For the text-containing cell, return its midpoint in (x, y) coordinate format. 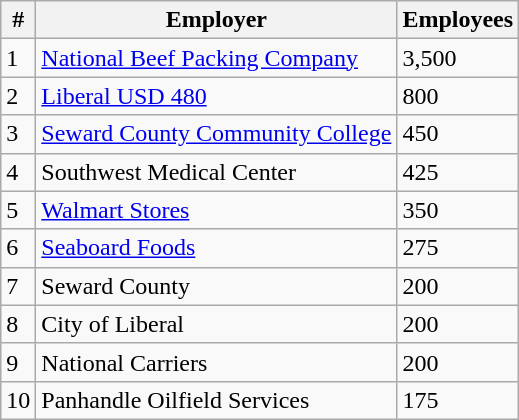
2 (18, 96)
Liberal USD 480 (216, 96)
3 (18, 134)
Walmart Stores (216, 210)
350 (458, 210)
3,500 (458, 58)
4 (18, 172)
# (18, 20)
8 (18, 324)
Southwest Medical Center (216, 172)
5 (18, 210)
10 (18, 400)
Panhandle Oilfield Services (216, 400)
450 (458, 134)
9 (18, 362)
275 (458, 248)
Employer (216, 20)
National Beef Packing Company (216, 58)
City of Liberal (216, 324)
6 (18, 248)
Seward County (216, 286)
Employees (458, 20)
425 (458, 172)
National Carriers (216, 362)
7 (18, 286)
Seward County Community College (216, 134)
1 (18, 58)
800 (458, 96)
175 (458, 400)
Seaboard Foods (216, 248)
